Extract the (x, y) coordinate from the center of the cell holding the provided text.  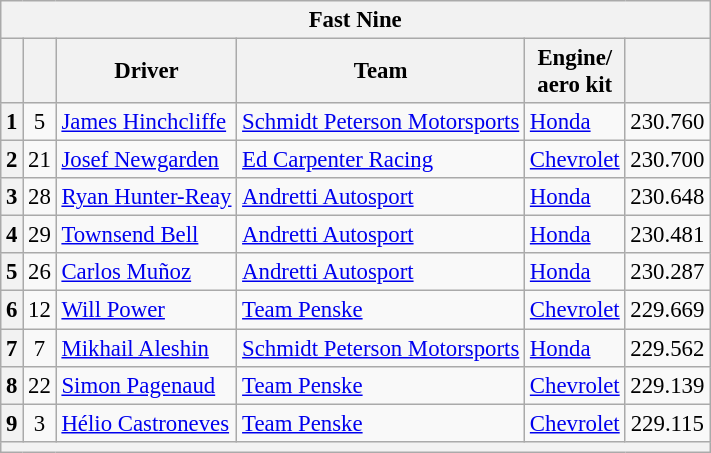
Townsend Bell (146, 235)
Will Power (146, 310)
29 (40, 235)
Simon Pagenaud (146, 385)
Fast Nine (356, 20)
229.139 (668, 385)
229.669 (668, 310)
Hélio Castroneves (146, 423)
4 (12, 235)
28 (40, 197)
229.115 (668, 423)
Josef Newgarden (146, 160)
1 (12, 122)
Engine/aero kit (575, 72)
230.648 (668, 197)
6 (12, 310)
22 (40, 385)
Ed Carpenter Racing (381, 160)
8 (12, 385)
26 (40, 273)
230.760 (668, 122)
Carlos Muñoz (146, 273)
21 (40, 160)
James Hinchcliffe (146, 122)
9 (12, 423)
230.700 (668, 160)
2 (12, 160)
230.481 (668, 235)
12 (40, 310)
230.287 (668, 273)
229.562 (668, 348)
Team (381, 72)
Mikhail Aleshin (146, 348)
Ryan Hunter-Reay (146, 197)
Driver (146, 72)
